Search for the cell housing the specified text and yield its [X, Y] center coordinate. 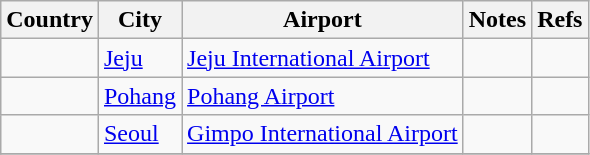
Jeju [140, 58]
Airport [323, 20]
Refs [560, 20]
Pohang [140, 96]
Pohang Airport [323, 96]
Notes [497, 20]
Gimpo International Airport [323, 134]
Jeju International Airport [323, 58]
Country [50, 20]
Seoul [140, 134]
City [140, 20]
